Pinpoint the cell where the given text exists, returning its (X, Y) midpoint coordinate. 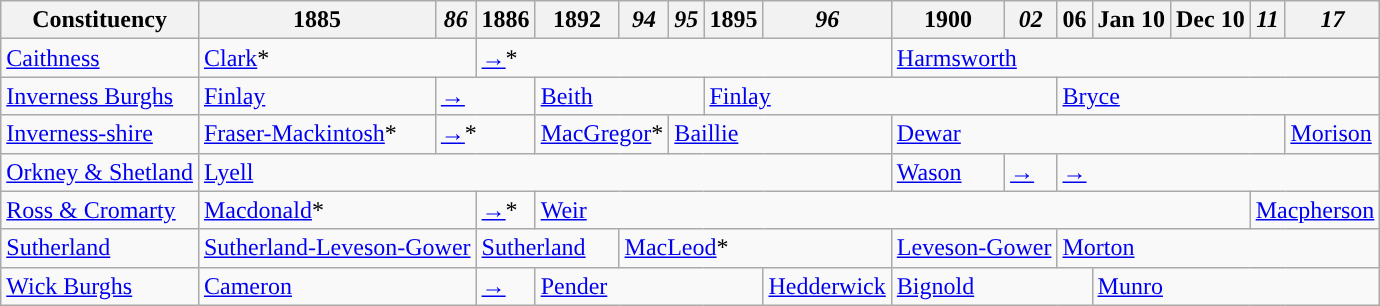
1900 (948, 20)
Hedderwick (827, 286)
94 (644, 20)
Fraser-Mackintosh* (316, 134)
Harmsworth (1136, 58)
Morton (1218, 248)
Clark* (337, 58)
Leveson-Gower (974, 248)
Constituency (100, 20)
95 (686, 20)
Baillie (780, 134)
Cameron (337, 286)
Wason (948, 172)
11 (1268, 20)
Orkney & Shetland (100, 172)
MacGregor* (602, 134)
06 (1074, 20)
Wick Burghs (100, 286)
Caithness (100, 58)
Pender (649, 286)
Sutherland-Leveson-Gower (337, 248)
Bryce (1218, 96)
02 (1031, 20)
Macpherson (1315, 210)
MacLeod* (755, 248)
Dec 10 (1210, 20)
Inverness-shire (100, 134)
1886 (506, 20)
Jan 10 (1131, 20)
Lyell (544, 172)
86 (456, 20)
Dewar (1088, 134)
Inverness Burghs (100, 96)
Munro (1236, 286)
1892 (577, 20)
Beith (620, 96)
17 (1332, 20)
1885 (316, 20)
1895 (734, 20)
Bignold (992, 286)
Weir (892, 210)
Ross & Cromarty (100, 210)
96 (827, 20)
Morison (1332, 134)
Macdonald* (337, 210)
